Locate the cell with the specified text and output its [X, Y] center coordinate. 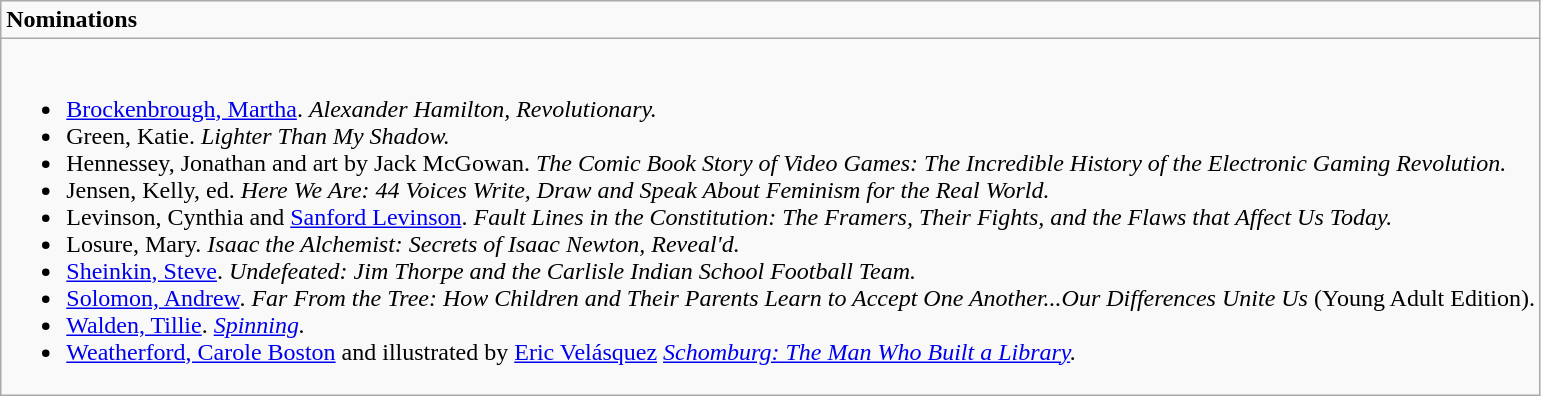
Nominations [771, 20]
